Pinpoint the cell where the given text exists, returning its (X, Y) midpoint coordinate. 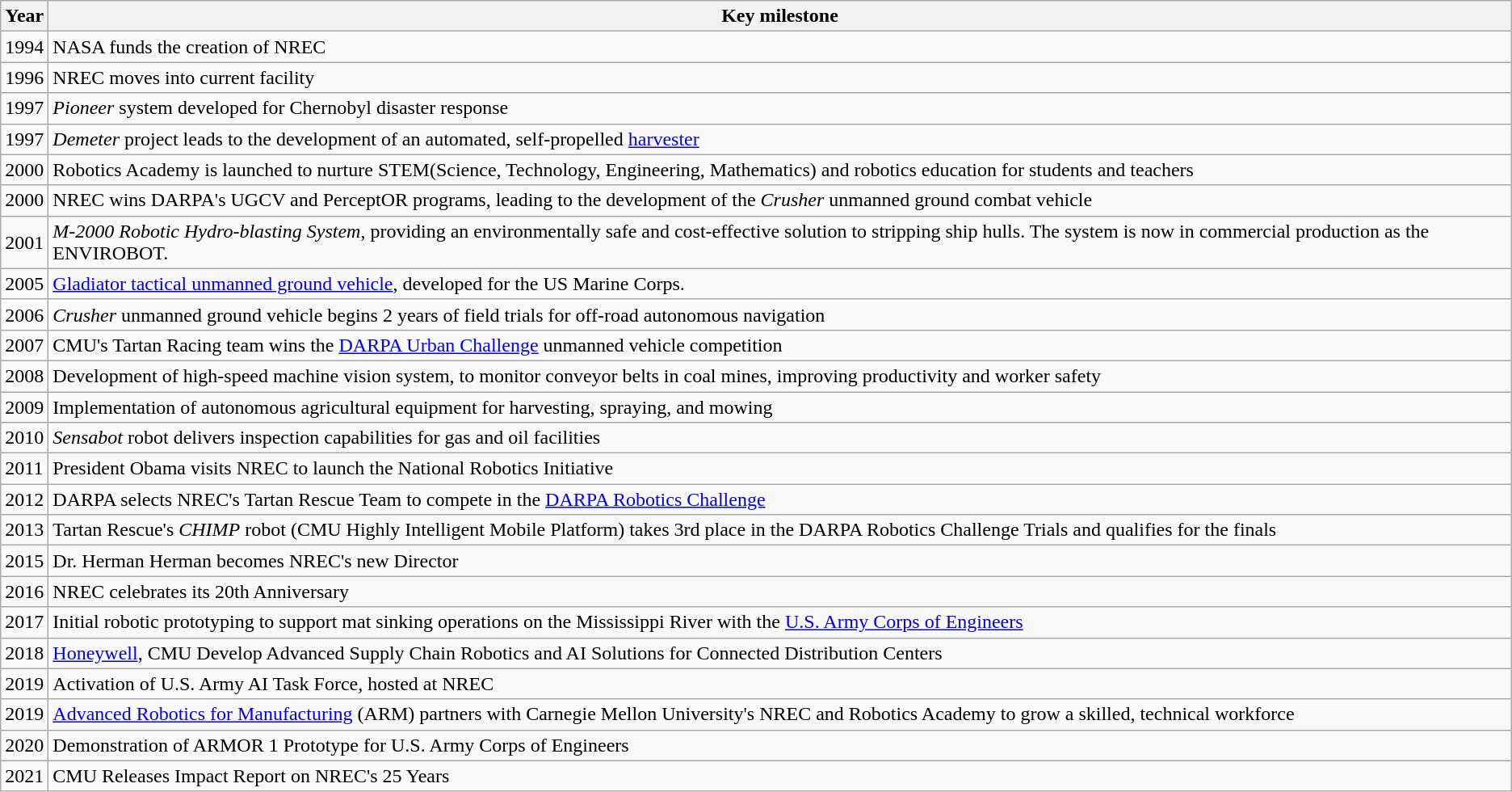
Key milestone (780, 16)
CMU's Tartan Racing team wins the DARPA Urban Challenge unmanned vehicle competition (780, 345)
2015 (24, 561)
2013 (24, 530)
2018 (24, 653)
Demonstration of ARMOR 1 Prototype for U.S. Army Corps of Engineers (780, 745)
2010 (24, 438)
Implementation of autonomous agricultural equipment for harvesting, spraying, and mowing (780, 407)
2008 (24, 376)
NREC moves into current facility (780, 78)
Demeter project leads to the development of an automated, self-propelled harvester (780, 139)
DARPA selects NREC's Tartan Rescue Team to compete in the DARPA Robotics Challenge (780, 499)
Year (24, 16)
2020 (24, 745)
Gladiator tactical unmanned ground vehicle, developed for the US Marine Corps. (780, 284)
Activation of U.S. Army AI Task Force, hosted at NREC (780, 684)
2009 (24, 407)
1996 (24, 78)
Advanced Robotics for Manufacturing (ARM) partners with Carnegie Mellon University's NREC and Robotics Academy to grow a skilled, technical workforce (780, 714)
Pioneer system developed for Chernobyl disaster response (780, 108)
2006 (24, 314)
NASA funds the creation of NREC (780, 47)
Sensabot robot delivers inspection capabilities for gas and oil facilities (780, 438)
2011 (24, 469)
CMU Releases Impact Report on NREC's 25 Years (780, 776)
2017 (24, 622)
Honeywell, CMU Develop Advanced Supply Chain Robotics and AI Solutions for Connected Distribution Centers (780, 653)
Dr. Herman Herman becomes NREC's new Director (780, 561)
2016 (24, 592)
Initial robotic prototyping to support mat sinking operations on the Mississippi River with the U.S. Army Corps of Engineers (780, 622)
Crusher unmanned ground vehicle begins 2 years of field trials for off-road autonomous navigation (780, 314)
NREC celebrates its 20th Anniversary (780, 592)
2005 (24, 284)
Development of high-speed machine vision system, to monitor conveyor belts in coal mines, improving productivity and worker safety (780, 376)
2007 (24, 345)
President Obama visits NREC to launch the National Robotics Initiative (780, 469)
2012 (24, 499)
2021 (24, 776)
NREC wins DARPA's UGCV and PerceptOR programs, leading to the development of the Crusher unmanned ground combat vehicle (780, 200)
2001 (24, 242)
Robotics Academy is launched to nurture STEM(Science, Technology, Engineering, Mathematics) and robotics education for students and teachers (780, 170)
1994 (24, 47)
